Find where the given text appears and provide that cell's center as (X, Y) coordinate. 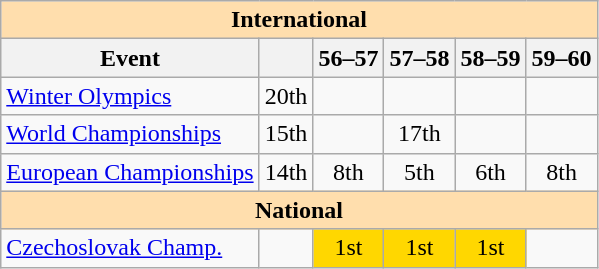
14th (286, 172)
57–58 (420, 58)
56–57 (348, 58)
17th (420, 134)
5th (420, 172)
Winter Olympics (130, 96)
European Championships (130, 172)
6th (490, 172)
National (299, 210)
59–60 (562, 58)
58–59 (490, 58)
Event (130, 58)
International (299, 20)
Czechoslovak Champ. (130, 248)
World Championships (130, 134)
15th (286, 134)
20th (286, 96)
